Provide the (X, Y) coordinate of the cell's center where the given text is located.  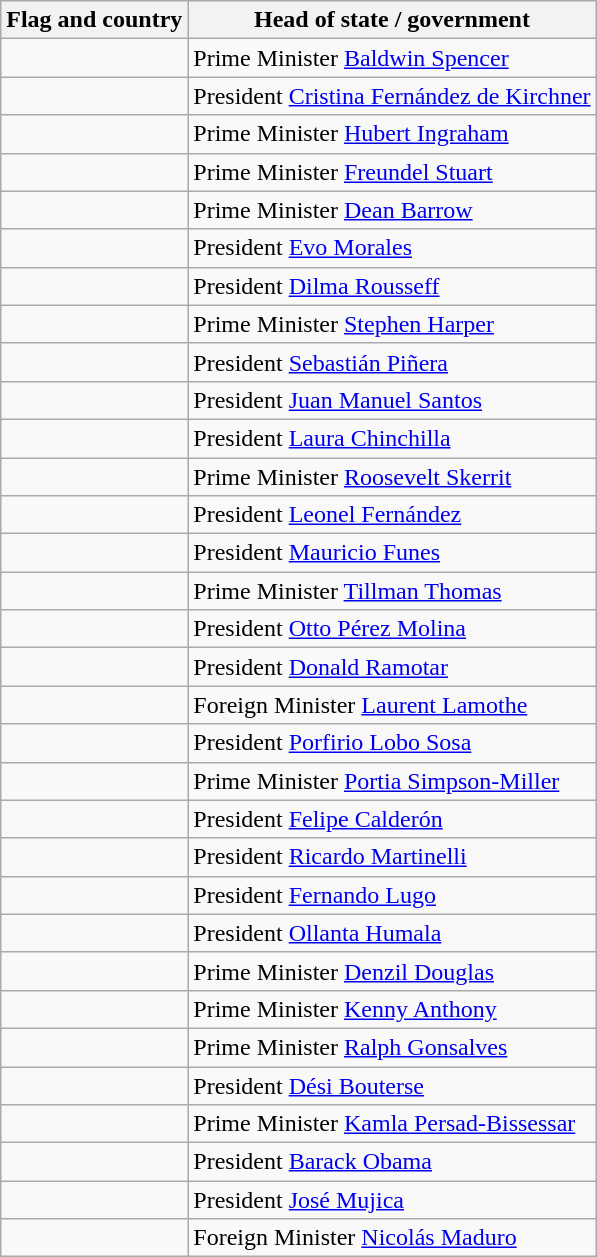
Flag and country (94, 20)
Foreign Minister Laurent Lamothe (392, 705)
President Leonel Fernández (392, 515)
Prime Minister Freundel Stuart (392, 172)
Prime Minister Stephen Harper (392, 324)
President Fernando Lugo (392, 895)
Head of state / government (392, 20)
President Barack Obama (392, 1162)
President Sebastián Piñera (392, 362)
President Otto Pérez Molina (392, 629)
President Mauricio Funes (392, 553)
Prime Minister Baldwin Spencer (392, 58)
President Donald Ramotar (392, 667)
President Evo Morales (392, 248)
President Ollanta Humala (392, 933)
Prime Minister Tillman Thomas (392, 591)
President Juan Manuel Santos (392, 400)
President Dési Bouterse (392, 1085)
Prime Minister Kenny Anthony (392, 1009)
Prime Minister Denzil Douglas (392, 971)
Prime Minister Kamla Persad-Bissessar (392, 1124)
President Porfirio Lobo Sosa (392, 743)
Prime Minister Portia Simpson-Miller (392, 781)
Prime Minister Ralph Gonsalves (392, 1047)
Prime Minister Dean Barrow (392, 210)
President Laura Chinchilla (392, 438)
Prime Minister Hubert Ingraham (392, 134)
President Felipe Calderón (392, 819)
President Ricardo Martinelli (392, 857)
President Dilma Rousseff (392, 286)
President Cristina Fernández de Kirchner (392, 96)
Prime Minister Roosevelt Skerrit (392, 477)
Foreign Minister Nicolás Maduro (392, 1238)
President José Mujica (392, 1200)
